Extract the [x, y] coordinate from the center of the cell holding the provided text.  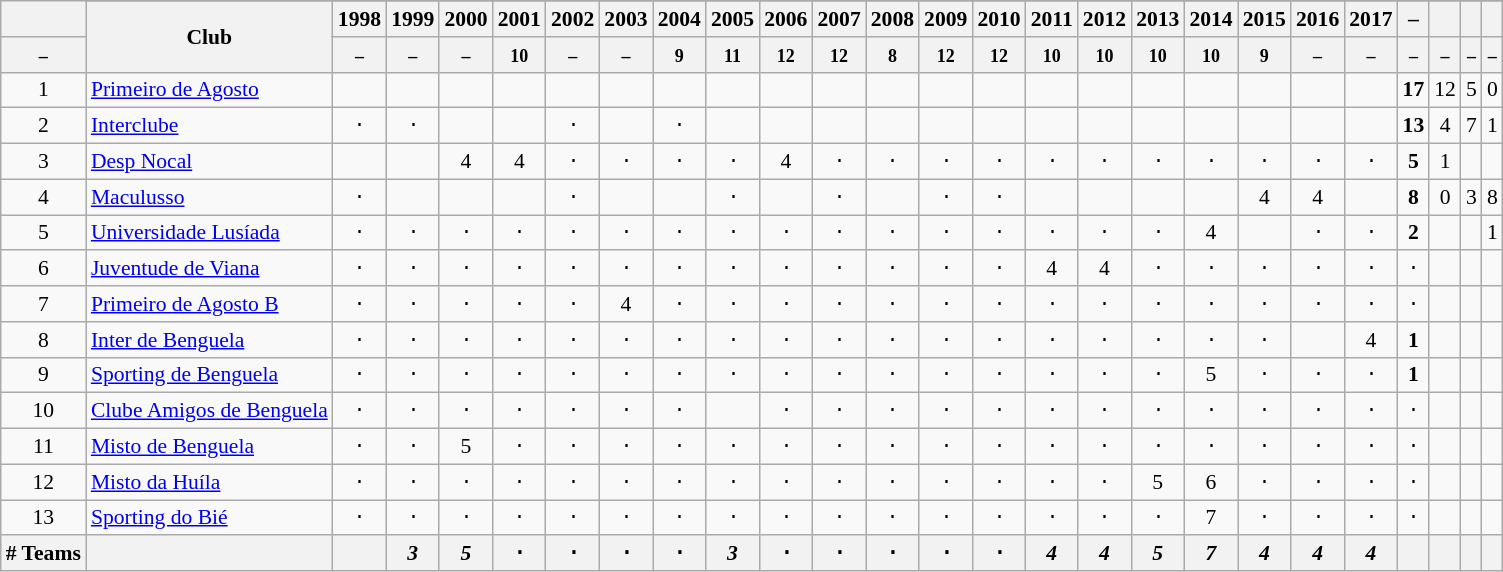
Misto de Benguela [210, 447]
2007 [838, 19]
Universidade Lusíada [210, 233]
2002 [572, 19]
1999 [412, 19]
# Teams [44, 554]
2017 [1370, 19]
2012 [1104, 19]
2016 [1318, 19]
Maculusso [210, 197]
2000 [466, 19]
Interclube [210, 126]
2006 [786, 19]
2014 [1210, 19]
Sporting de Benguela [210, 375]
2011 [1052, 19]
2009 [946, 19]
Desp Nocal [210, 162]
Club [210, 36]
2004 [680, 19]
Primeiro de Agosto B [210, 304]
Inter de Benguela [210, 340]
2010 [998, 19]
Sporting do Bié [210, 518]
Misto da Huíla [210, 482]
2003 [626, 19]
2008 [892, 19]
Clube Amigos de Benguela [210, 411]
1998 [360, 19]
2001 [520, 19]
17 [1414, 90]
2005 [732, 19]
Primeiro de Agosto [210, 90]
2013 [1158, 19]
Juventude de Viana [210, 269]
2015 [1264, 19]
